Identify which cell holds the provided text, then report its (x, y) central coordinate. 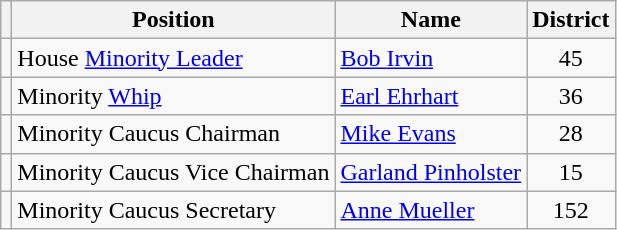
15 (571, 172)
Garland Pinholster (431, 172)
Mike Evans (431, 134)
45 (571, 58)
Minority Caucus Chairman (174, 134)
Minority Caucus Secretary (174, 210)
House Minority Leader (174, 58)
28 (571, 134)
Name (431, 20)
Bob Irvin (431, 58)
Anne Mueller (431, 210)
152 (571, 210)
Position (174, 20)
Minority Caucus Vice Chairman (174, 172)
Earl Ehrhart (431, 96)
Minority Whip (174, 96)
36 (571, 96)
District (571, 20)
